Return the [x, y] coordinate for the center point of the cell that contains the specified text.  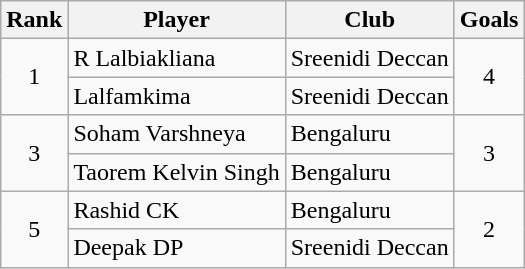
1 [34, 77]
4 [489, 77]
Club [370, 20]
Lalfamkima [176, 96]
Soham Varshneya [176, 134]
Taorem Kelvin Singh [176, 172]
Player [176, 20]
Deepak DP [176, 248]
5 [34, 229]
2 [489, 229]
R Lalbiakliana [176, 58]
Rashid CK [176, 210]
Rank [34, 20]
Goals [489, 20]
